Return (x, y) of the center of cell containing provided text 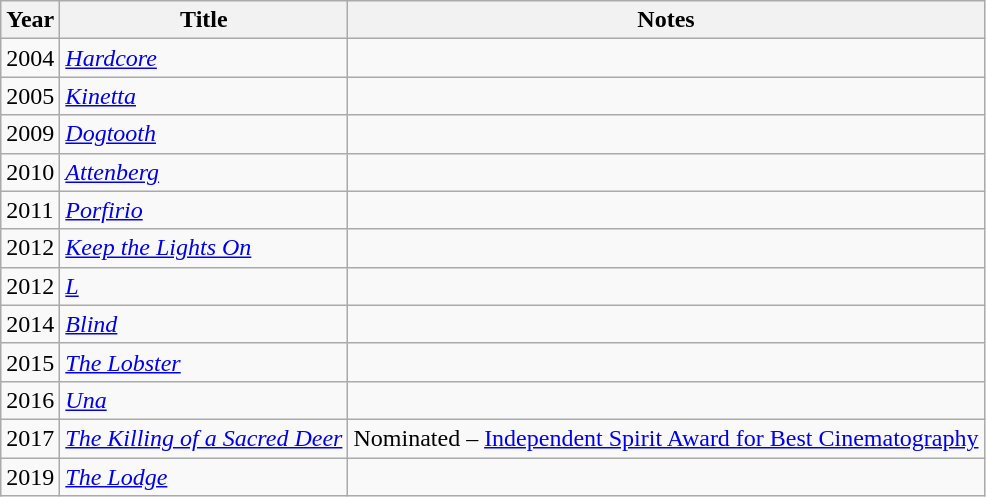
2009 (30, 134)
The Lodge (204, 477)
Hardcore (204, 58)
2017 (30, 438)
Kinetta (204, 96)
2005 (30, 96)
The Lobster (204, 362)
Dogtooth (204, 134)
The Killing of a Sacred Deer (204, 438)
2019 (30, 477)
2016 (30, 400)
2004 (30, 58)
Porfirio (204, 210)
Blind (204, 324)
2015 (30, 362)
Notes (666, 20)
Nominated – Independent Spirit Award for Best Cinematography (666, 438)
Keep the Lights On (204, 248)
Year (30, 20)
Una (204, 400)
L (204, 286)
Title (204, 20)
Attenberg (204, 172)
2011 (30, 210)
2014 (30, 324)
2010 (30, 172)
